Output the (x, y) coordinate of the center of the cell containing the given text.  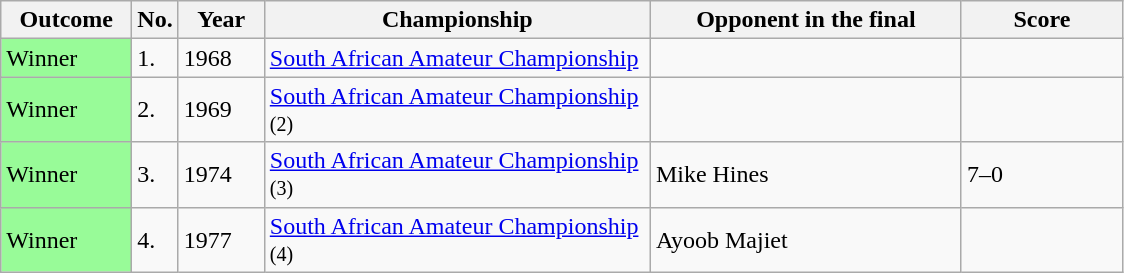
1968 (221, 58)
Score (1042, 20)
South African Amateur Championship (2) (457, 110)
South African Amateur Championship (457, 58)
1977 (221, 240)
Year (221, 20)
Opponent in the final (806, 20)
1974 (221, 174)
3. (155, 174)
South African Amateur Championship (3) (457, 174)
Outcome (66, 20)
Ayoob Majiet (806, 240)
No. (155, 20)
1969 (221, 110)
2. (155, 110)
Mike Hines (806, 174)
South African Amateur Championship (4) (457, 240)
7–0 (1042, 174)
1. (155, 58)
Championship (457, 20)
4. (155, 240)
